Search for the cell housing the specified text and yield its [x, y] center coordinate. 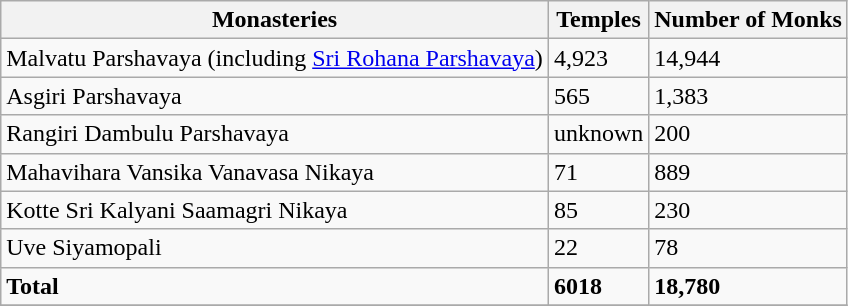
Total [275, 286]
Number of Monks [748, 20]
4,923 [598, 58]
14,944 [748, 58]
Uve Siyamopali [275, 248]
78 [748, 248]
85 [598, 210]
Asgiri Parshavaya [275, 96]
565 [598, 96]
6018 [598, 286]
200 [748, 134]
22 [598, 248]
Malvatu Parshavaya (including Sri Rohana Parshavaya) [275, 58]
Monasteries [275, 20]
Kotte Sri Kalyani Saamagri Nikaya [275, 210]
71 [598, 172]
889 [748, 172]
230 [748, 210]
Rangiri Dambulu Parshavaya [275, 134]
Temples [598, 20]
Mahavihara Vansika Vanavasa Nikaya [275, 172]
1,383 [748, 96]
unknown [598, 134]
18,780 [748, 286]
